Detect which cell encompasses the target text, then output its (X, Y) center coordinate. 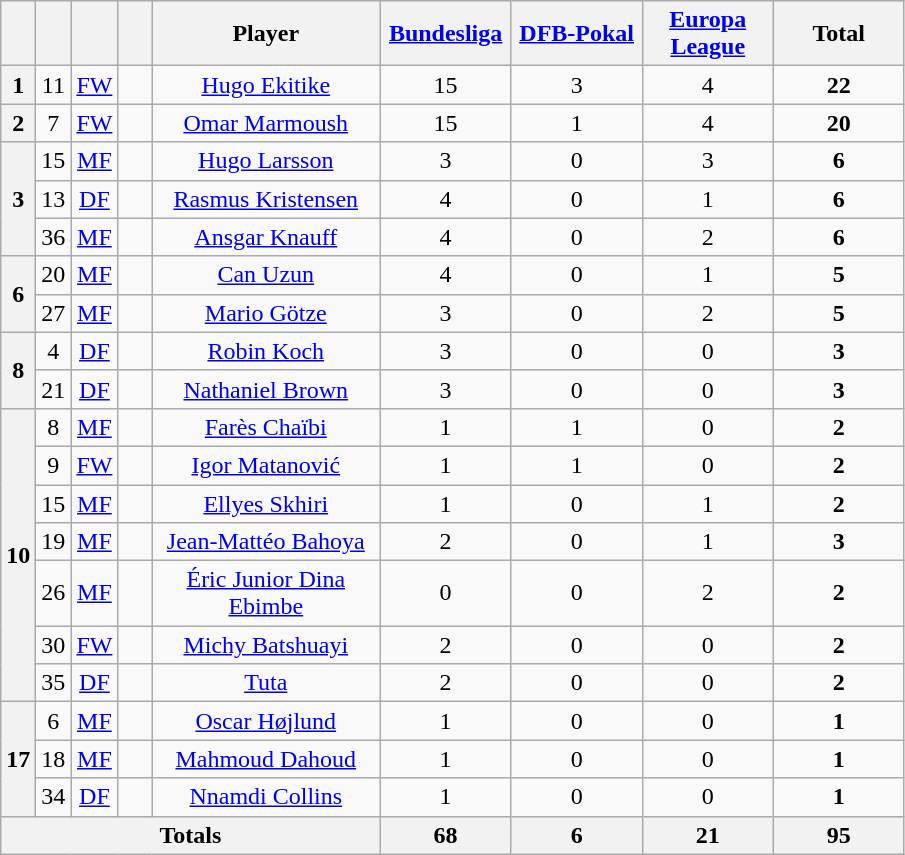
Bundesliga (446, 34)
Can Uzun (266, 275)
9 (54, 465)
Omar Marmoush (266, 123)
Michy Batshuayi (266, 645)
Mahmoud Dahoud (266, 759)
Nathaniel Brown (266, 389)
36 (54, 237)
68 (446, 835)
Farès Chaïbi (266, 427)
Tuta (266, 683)
22 (838, 85)
13 (54, 199)
27 (54, 313)
Europa League (708, 34)
Ellyes Skhiri (266, 503)
Hugo Larsson (266, 161)
Total (838, 34)
Igor Matanović (266, 465)
DFB-Pokal (576, 34)
Rasmus Kristensen (266, 199)
19 (54, 542)
Ansgar Knauff (266, 237)
7 (54, 123)
Éric Junior Dina Ebimbe (266, 594)
Oscar Højlund (266, 721)
11 (54, 85)
95 (838, 835)
Hugo Ekitike (266, 85)
18 (54, 759)
26 (54, 594)
Totals (190, 835)
34 (54, 797)
Nnamdi Collins (266, 797)
10 (18, 554)
Jean-Mattéo Bahoya (266, 542)
Mario Götze (266, 313)
17 (18, 759)
35 (54, 683)
Robin Koch (266, 351)
Player (266, 34)
30 (54, 645)
